Detect which cell encompasses the target text, then output its (x, y) center coordinate. 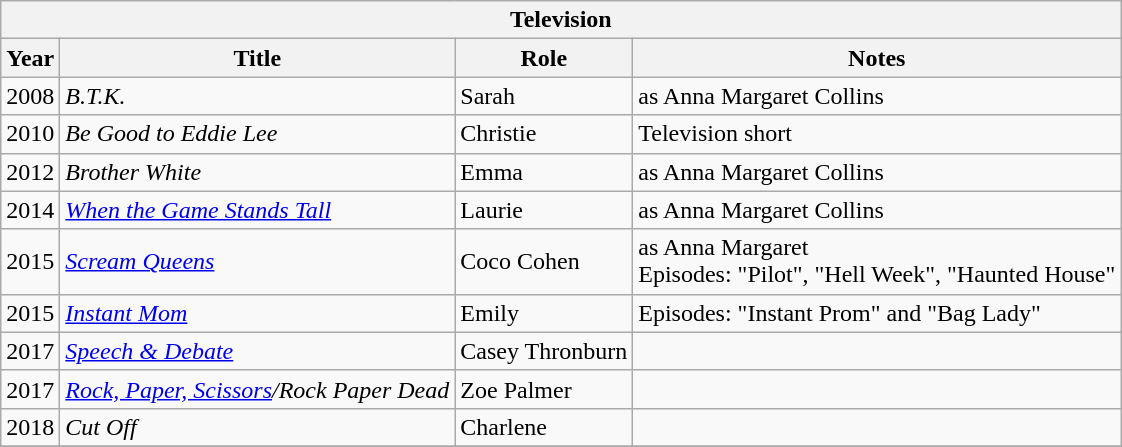
Coco Cohen (544, 262)
Television short (877, 134)
2012 (30, 172)
Rock, Paper, Scissors/Rock Paper Dead (258, 389)
Year (30, 58)
Zoe Palmer (544, 389)
Title (258, 58)
Notes (877, 58)
Episodes: "Instant Prom" and "Bag Lady" (877, 313)
Television (561, 20)
Scream Queens (258, 262)
Casey Thronburn (544, 351)
Charlene (544, 427)
2008 (30, 96)
B.T.K. (258, 96)
When the Game Stands Tall (258, 210)
Be Good to Eddie Lee (258, 134)
Laurie (544, 210)
Christie (544, 134)
2018 (30, 427)
as Anna Margaret Episodes: "Pilot", "Hell Week", "Haunted House" (877, 262)
2014 (30, 210)
Brother White (258, 172)
Cut Off (258, 427)
2010 (30, 134)
Speech & Debate (258, 351)
Emily (544, 313)
Role (544, 58)
Sarah (544, 96)
Instant Mom (258, 313)
Emma (544, 172)
